From the cell containing the given text, extract its center point as (X, Y) coordinate. 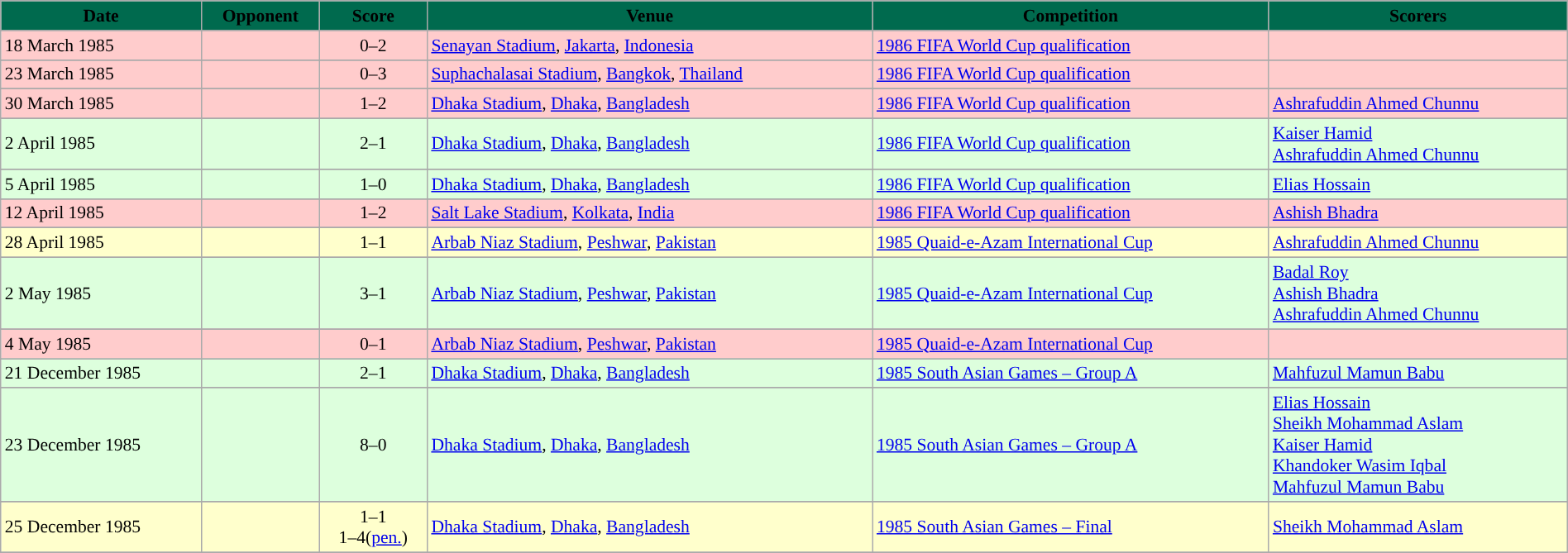
25 December 1985 (101, 527)
Score (373, 16)
23 March 1985 (101, 74)
Mahfuzul Mamun Babu (1417, 374)
21 December 1985 (101, 374)
23 December 1985 (101, 446)
Sheikh Mohammad Aslam (1417, 527)
Venue (650, 16)
1–11–4(pen.) (373, 527)
Date (101, 16)
Elias Hossain (1417, 184)
Opponent (260, 16)
2 April 1985 (101, 144)
0–2 (373, 45)
Competition (1070, 16)
1985 South Asian Games – Final (1070, 527)
Elias Hossain Sheikh Mohammad Aslam Kaiser Hamid Khandoker Wasim Iqbal Mahfuzul Mamun Babu (1417, 446)
Salt Lake Stadium, Kolkata, India (650, 213)
8–0 (373, 446)
Scorers (1417, 16)
Suphachalasai Stadium, Bangkok, Thailand (650, 74)
18 March 1985 (101, 45)
Kaiser Hamid Ashrafuddin Ahmed Chunnu (1417, 144)
0–1 (373, 344)
Badal Roy Ashish Bhadra Ashrafuddin Ahmed Chunnu (1417, 294)
1–0 (373, 184)
5 April 1985 (101, 184)
3–1 (373, 294)
2 May 1985 (101, 294)
4 May 1985 (101, 344)
1–1 (373, 243)
0–3 (373, 74)
12 April 1985 (101, 213)
Senayan Stadium, Jakarta, Indonesia (650, 45)
28 April 1985 (101, 243)
30 March 1985 (101, 104)
Ashish Bhadra (1417, 213)
